Identify which cell holds the provided text, then report its [x, y] central coordinate. 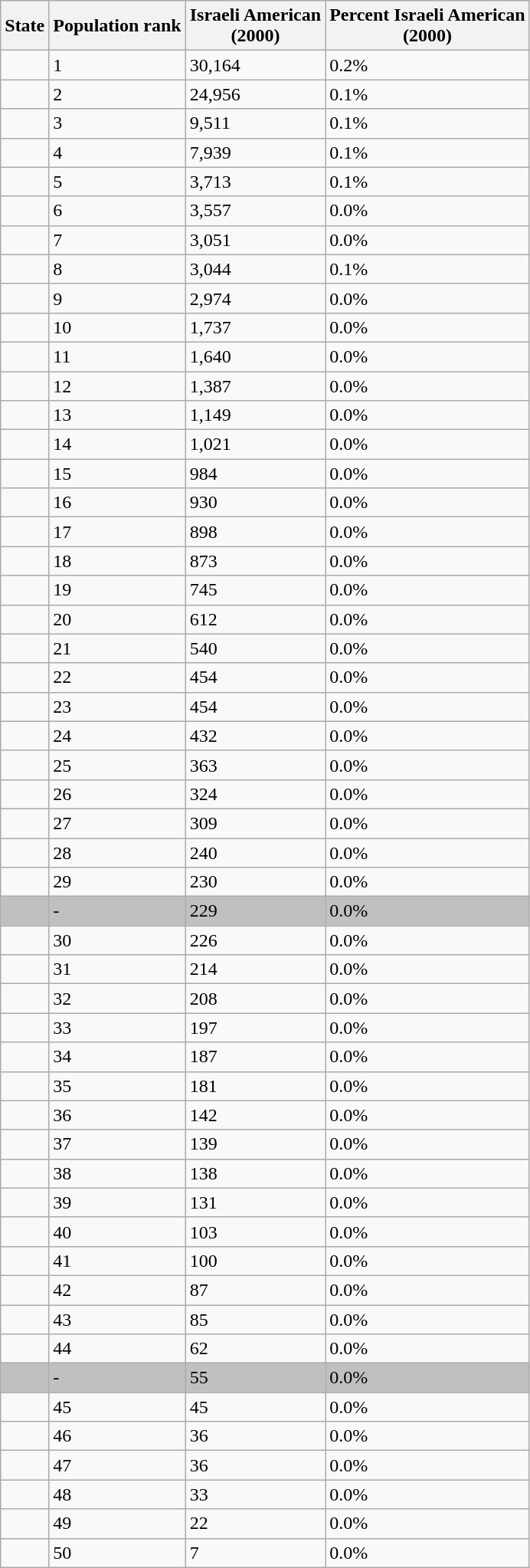
240 [255, 853]
0.2% [427, 65]
612 [255, 619]
Israeli American(2000) [255, 26]
10 [117, 327]
139 [255, 1144]
1,640 [255, 356]
20 [117, 619]
13 [117, 415]
100 [255, 1261]
432 [255, 736]
9,511 [255, 123]
49 [117, 1524]
2 [117, 94]
41 [117, 1261]
25 [117, 765]
19 [117, 590]
1,149 [255, 415]
18 [117, 561]
540 [255, 648]
44 [117, 1349]
12 [117, 385]
214 [255, 969]
3,557 [255, 211]
930 [255, 503]
85 [255, 1319]
43 [117, 1319]
898 [255, 532]
187 [255, 1057]
Percent Israeli American(2000) [427, 26]
24 [117, 736]
21 [117, 648]
3,044 [255, 269]
208 [255, 999]
8 [117, 269]
29 [117, 882]
40 [117, 1232]
309 [255, 823]
197 [255, 1028]
87 [255, 1290]
2,974 [255, 298]
984 [255, 474]
103 [255, 1232]
1,737 [255, 327]
37 [117, 1144]
50 [117, 1553]
Population rank [117, 26]
324 [255, 794]
30,164 [255, 65]
17 [117, 532]
138 [255, 1173]
34 [117, 1057]
27 [117, 823]
5 [117, 182]
1,021 [255, 444]
47 [117, 1465]
1 [117, 65]
3,051 [255, 240]
1,387 [255, 385]
3,713 [255, 182]
48 [117, 1494]
31 [117, 969]
62 [255, 1349]
28 [117, 853]
32 [117, 999]
131 [255, 1202]
35 [117, 1086]
4 [117, 153]
7,939 [255, 153]
229 [255, 911]
24,956 [255, 94]
3 [117, 123]
42 [117, 1290]
11 [117, 356]
745 [255, 590]
55 [255, 1378]
30 [117, 940]
15 [117, 474]
142 [255, 1115]
23 [117, 707]
39 [117, 1202]
16 [117, 503]
26 [117, 794]
9 [117, 298]
181 [255, 1086]
6 [117, 211]
230 [255, 882]
363 [255, 765]
873 [255, 561]
226 [255, 940]
14 [117, 444]
46 [117, 1436]
38 [117, 1173]
State [25, 26]
